Locate the cell with the specified text and output its [x, y] center coordinate. 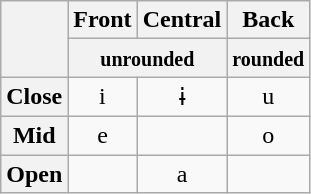
o [268, 135]
e [102, 135]
Front [102, 20]
Open [34, 173]
ɨ [182, 97]
i [102, 97]
u [268, 97]
rounded [268, 58]
Back [268, 20]
Close [34, 97]
Central [182, 20]
unrounded [148, 58]
Mid [34, 135]
a [182, 173]
